Search for the cell housing the specified text and yield its [X, Y] center coordinate. 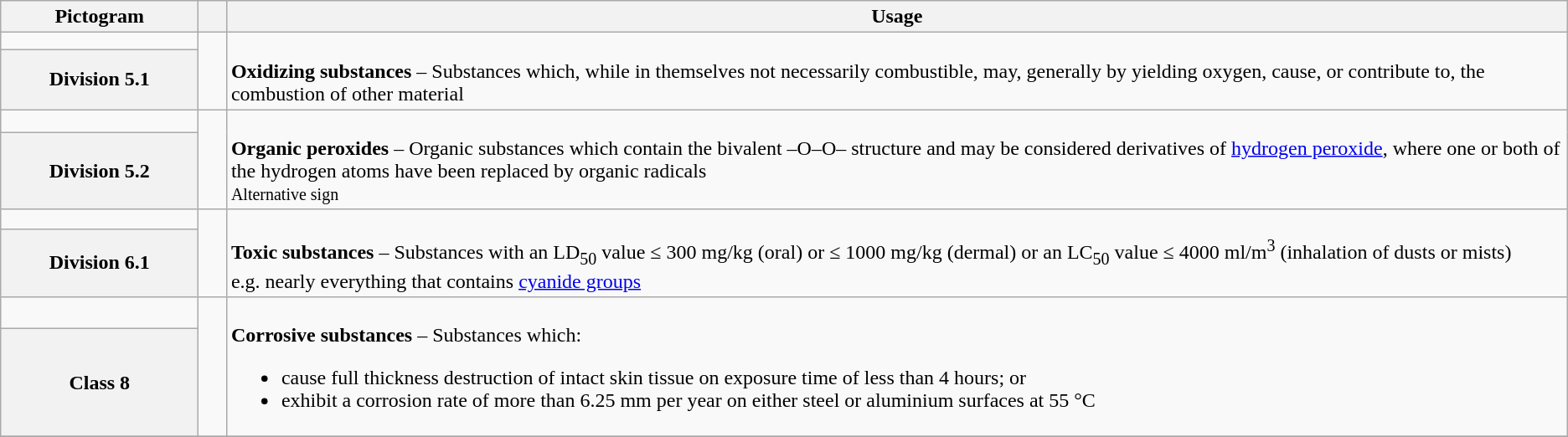
Division 5.2 [100, 171]
Division 6.1 [100, 263]
Usage [896, 17]
Class 8 [100, 382]
Division 5.1 [100, 80]
Pictogram [100, 17]
